Find where the given text appears and provide that cell's center as (X, Y) coordinate. 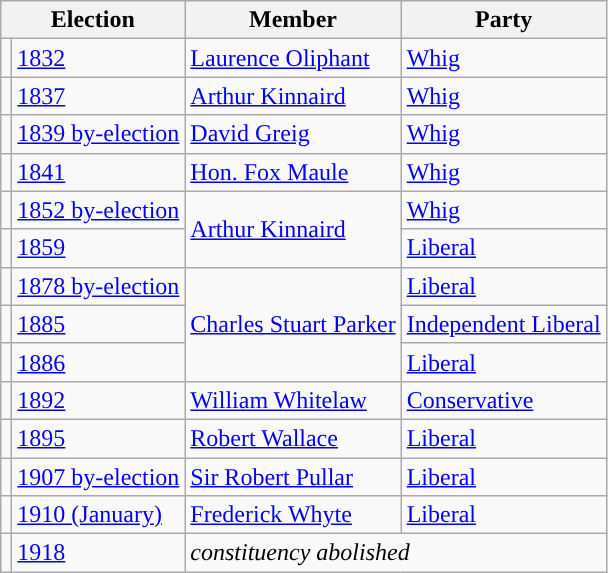
1895 (98, 438)
Conservative (504, 400)
1907 by-election (98, 477)
1892 (98, 400)
Charles Stuart Parker (293, 324)
Laurence Oliphant (293, 58)
Hon. Fox Maule (293, 172)
1859 (98, 248)
constituency abolished (396, 553)
1910 (January) (98, 515)
Sir Robert Pullar (293, 477)
1852 by-election (98, 210)
Election (93, 20)
David Greig (293, 134)
Robert Wallace (293, 438)
1918 (98, 553)
Frederick Whyte (293, 515)
William Whitelaw (293, 400)
Member (293, 20)
1832 (98, 58)
1878 by-election (98, 286)
1886 (98, 362)
1837 (98, 96)
Party (504, 20)
Independent Liberal (504, 324)
1841 (98, 172)
1839 by-election (98, 134)
1885 (98, 324)
